Find where the given text appears and provide that cell's center as (X, Y) coordinate. 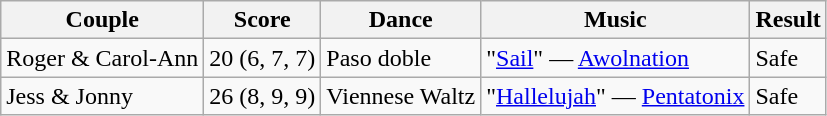
26 (8, 9, 9) (262, 96)
Roger & Carol-Ann (102, 58)
Viennese Waltz (401, 96)
Dance (401, 20)
Jess & Jonny (102, 96)
Couple (102, 20)
Score (262, 20)
20 (6, 7, 7) (262, 58)
Music (616, 20)
"Sail" — Awolnation (616, 58)
Paso doble (401, 58)
Result (788, 20)
"Hallelujah" — Pentatonix (616, 96)
